Output the [x, y] coordinate of the center of the cell containing the given text.  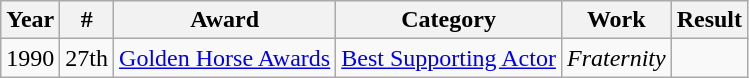
# [87, 20]
27th [87, 58]
Golden Horse Awards [225, 58]
Fraternity [616, 58]
Year [30, 20]
Category [449, 20]
Award [225, 20]
1990 [30, 58]
Result [709, 20]
Work [616, 20]
Best Supporting Actor [449, 58]
